Return [X, Y] of the center of cell containing provided text 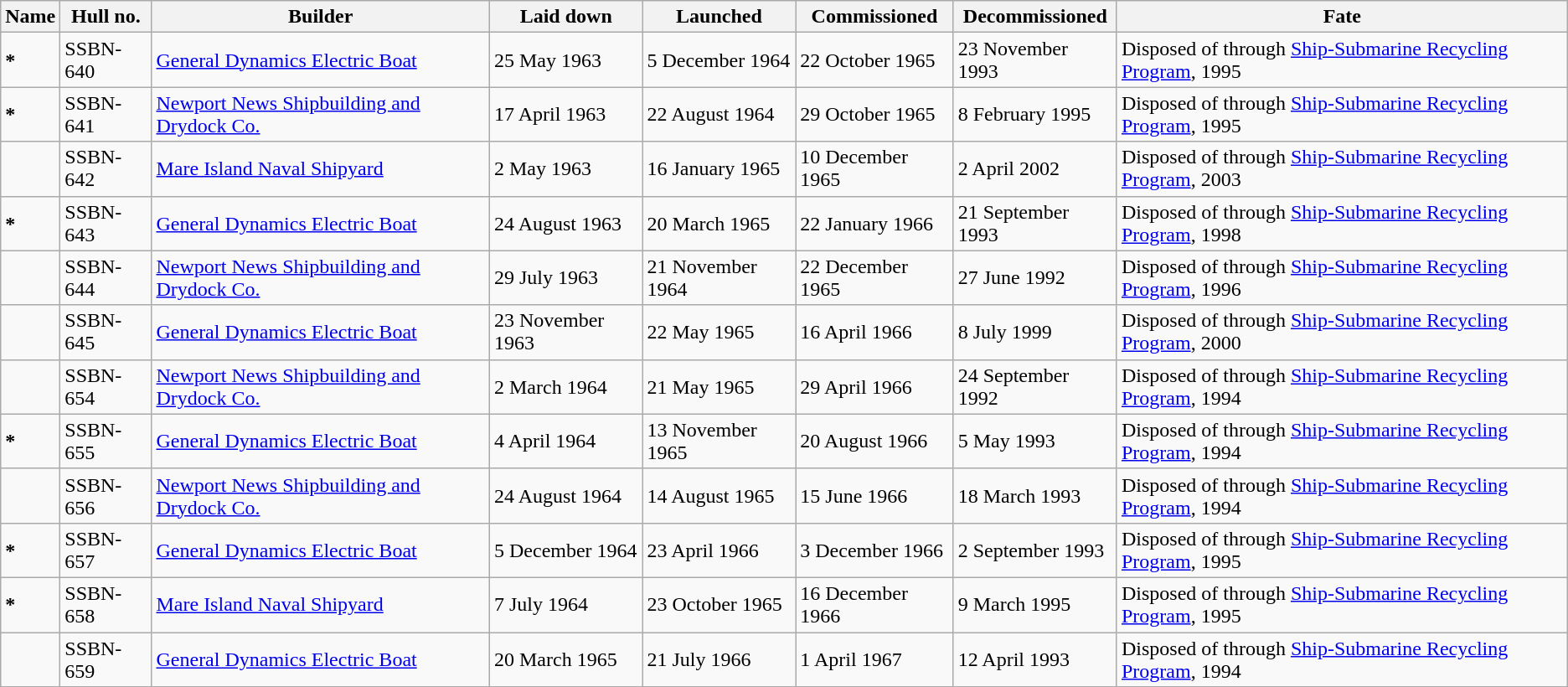
Fate [1342, 17]
23 November 1963 [566, 332]
29 April 1966 [874, 387]
22 August 1964 [719, 114]
5 May 1993 [1035, 441]
7 July 1964 [566, 605]
25 May 1963 [566, 60]
12 April 1993 [1035, 659]
SSBN-642 [106, 169]
2 March 1964 [566, 387]
Decommissioned [1035, 17]
2 April 2002 [1035, 169]
21 September 1993 [1035, 223]
4 April 1964 [566, 441]
9 March 1995 [1035, 605]
23 April 1966 [719, 550]
16 April 1966 [874, 332]
SSBN-655 [106, 441]
21 July 1966 [719, 659]
SSBN-654 [106, 387]
SSBN-659 [106, 659]
Disposed of through Ship-Submarine Recycling Program, 1996 [1342, 278]
Name [30, 17]
8 July 1999 [1035, 332]
Disposed of through Ship-Submarine Recycling Program, 2000 [1342, 332]
22 October 1965 [874, 60]
Hull no. [106, 17]
Disposed of through Ship-Submarine Recycling Program, 2003 [1342, 169]
SSBN-658 [106, 605]
24 August 1963 [566, 223]
SSBN-641 [106, 114]
29 October 1965 [874, 114]
23 October 1965 [719, 605]
2 May 1963 [566, 169]
SSBN-656 [106, 496]
22 May 1965 [719, 332]
16 January 1965 [719, 169]
Commissioned [874, 17]
Laid down [566, 17]
Disposed of through Ship-Submarine Recycling Program, 1998 [1342, 223]
10 December 1965 [874, 169]
14 August 1965 [719, 496]
8 February 1995 [1035, 114]
SSBN-643 [106, 223]
13 November 1965 [719, 441]
20 August 1966 [874, 441]
1 April 1967 [874, 659]
24 August 1964 [566, 496]
2 September 1993 [1035, 550]
SSBN-640 [106, 60]
27 June 1992 [1035, 278]
Builder [321, 17]
SSBN-657 [106, 550]
21 May 1965 [719, 387]
22 December 1965 [874, 278]
15 June 1966 [874, 496]
23 November 1993 [1035, 60]
SSBN-644 [106, 278]
3 December 1966 [874, 550]
21 November 1964 [719, 278]
Launched [719, 17]
16 December 1966 [874, 605]
17 April 1963 [566, 114]
SSBN-645 [106, 332]
24 September 1992 [1035, 387]
22 January 1966 [874, 223]
18 March 1993 [1035, 496]
29 July 1963 [566, 278]
